Search for the cell housing the specified text and yield its [X, Y] center coordinate. 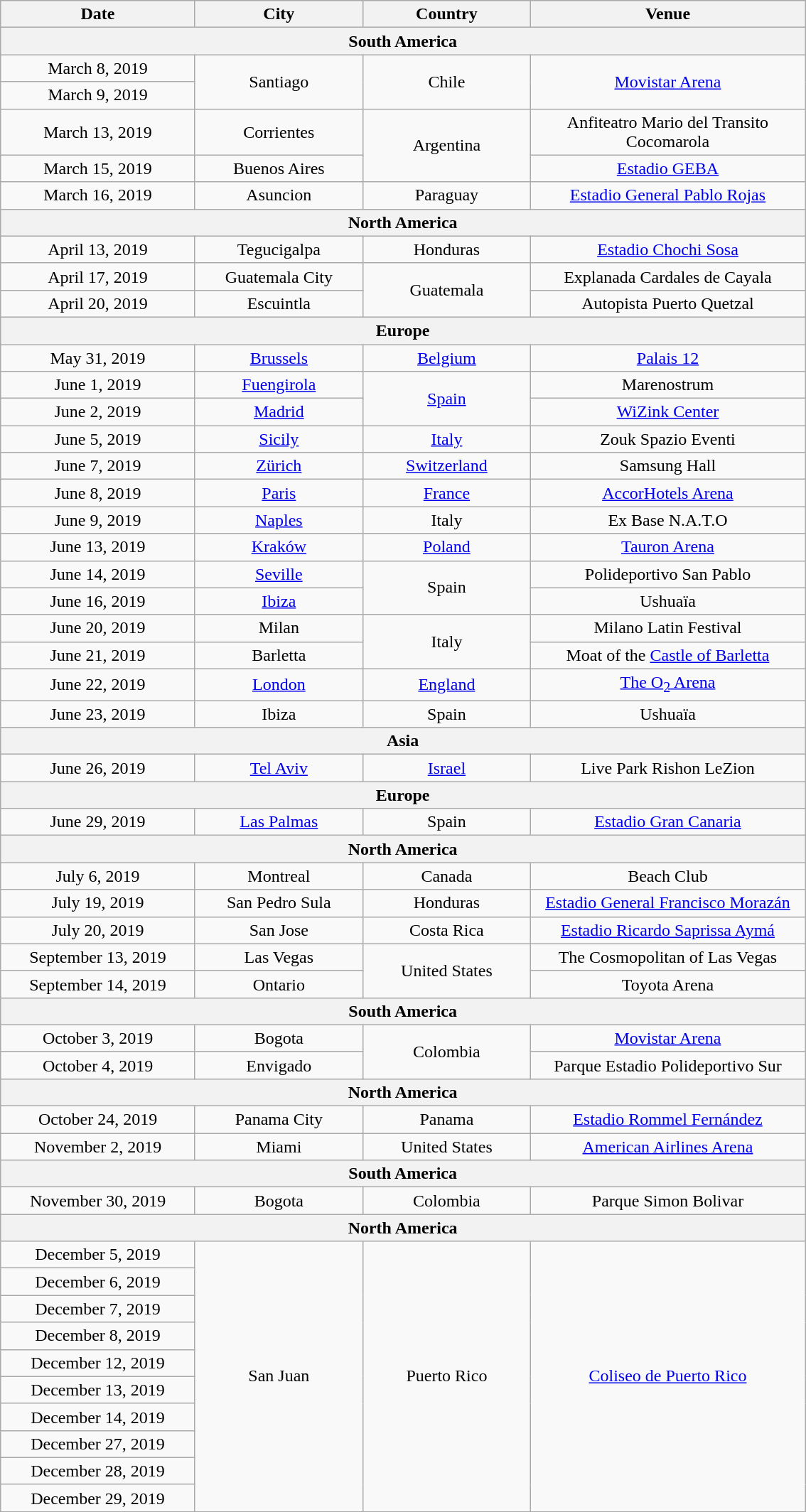
October 24, 2019 [98, 1120]
December 27, 2019 [98, 1444]
France [446, 493]
Tauron Arena [667, 547]
Ontario [279, 984]
The O2 Arena [667, 684]
Estadio Gran Canaria [667, 822]
June 20, 2019 [98, 628]
Las Vegas [279, 957]
June 21, 2019 [98, 655]
Belgium [446, 357]
Escuintla [279, 303]
Estadio GEBA [667, 168]
Samsung Hall [667, 466]
Beach Club [667, 876]
Buenos Aires [279, 168]
American Airlines Arena [667, 1147]
Venue [667, 14]
Palais 12 [667, 357]
June 2, 2019 [98, 412]
Guatemala City [279, 276]
Argentina [446, 145]
Coliseo de Puerto Rico [667, 1377]
June 23, 2019 [98, 714]
November 30, 2019 [98, 1201]
Canada [446, 876]
Fuengirola [279, 385]
March 9, 2019 [98, 95]
San Juan [279, 1377]
June 22, 2019 [98, 684]
Puerto Rico [446, 1377]
Seville [279, 574]
March 16, 2019 [98, 195]
Panama City [279, 1120]
June 8, 2019 [98, 493]
Panama [446, 1120]
Madrid [279, 412]
Marenostrum [667, 385]
December 8, 2019 [98, 1336]
Brussels [279, 357]
Kraków [279, 547]
June 5, 2019 [98, 439]
April 17, 2019 [98, 276]
December 7, 2019 [98, 1309]
WiZink Center [667, 412]
September 13, 2019 [98, 957]
July 20, 2019 [98, 930]
October 3, 2019 [98, 1038]
March 15, 2019 [98, 168]
May 31, 2019 [98, 357]
March 13, 2019 [98, 132]
December 14, 2019 [98, 1417]
Asuncion [279, 195]
Parque Simon Bolivar [667, 1201]
Naples [279, 520]
Live Park Rishon LeZion [667, 768]
AccorHotels Arena [667, 493]
April 20, 2019 [98, 303]
September 14, 2019 [98, 984]
Paraguay [446, 195]
March 8, 2019 [98, 68]
December 5, 2019 [98, 1255]
Paris [279, 493]
Corrientes [279, 132]
Chile [446, 82]
June 1, 2019 [98, 385]
Anfiteatro Mario del Transito Cocomarola [667, 132]
Israel [446, 768]
June 26, 2019 [98, 768]
October 4, 2019 [98, 1065]
June 16, 2019 [98, 601]
Milan [279, 628]
Sicily [279, 439]
Moat of the Castle of Barletta [667, 655]
Switzerland [446, 466]
Tel Aviv [279, 768]
Costa Rica [446, 930]
The Cosmopolitan of Las Vegas [667, 957]
Explanada Cardales de Cayala [667, 276]
City [279, 14]
London [279, 684]
San Jose [279, 930]
Ex Base N.A.T.O [667, 520]
Polideportivo San Pablo [667, 574]
Montreal [279, 876]
December 29, 2019 [98, 1498]
Poland [446, 547]
Milano Latin Festival [667, 628]
July 19, 2019 [98, 903]
December 28, 2019 [98, 1471]
Estadio General Francisco Morazán [667, 903]
Tegucigalpa [279, 249]
June 7, 2019 [98, 466]
December 13, 2019 [98, 1390]
Estadio Chochi Sosa [667, 249]
June 29, 2019 [98, 822]
Miami [279, 1147]
July 6, 2019 [98, 876]
Country [446, 14]
June 14, 2019 [98, 574]
Las Palmas [279, 822]
December 6, 2019 [98, 1282]
December 12, 2019 [98, 1363]
San Pedro Sula [279, 903]
England [446, 684]
Zürich [279, 466]
Asia [403, 741]
November 2, 2019 [98, 1147]
Santiago [279, 82]
Estadio General Pablo Rojas [667, 195]
Envigado [279, 1065]
Estadio Rommel Fernández [667, 1120]
Toyota Arena [667, 984]
Zouk Spazio Eventi [667, 439]
Parque Estadio Polideportivo Sur [667, 1065]
June 13, 2019 [98, 547]
Autopista Puerto Quetzal [667, 303]
Barletta [279, 655]
June 9, 2019 [98, 520]
April 13, 2019 [98, 249]
Date [98, 14]
Guatemala [446, 290]
Estadio Ricardo Saprissa Aymá [667, 930]
